Find where the given text appears and provide that cell's center as (X, Y) coordinate. 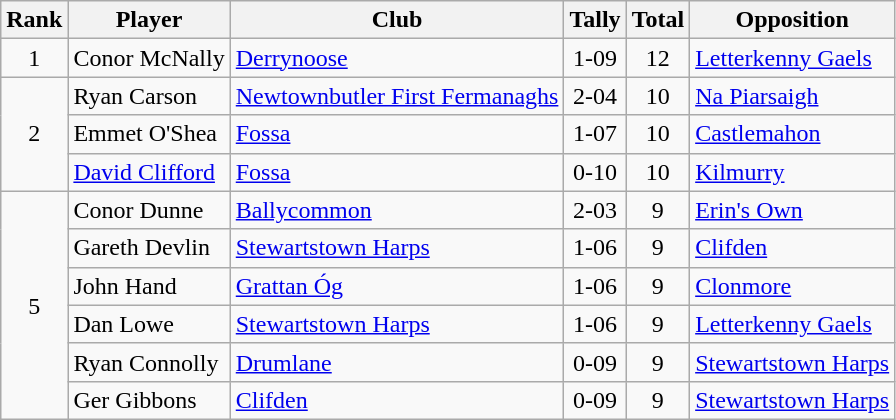
Gareth Devlin (149, 248)
Club (397, 20)
Newtownbutler First Fermanaghs (397, 96)
Opposition (792, 20)
1 (34, 58)
0-10 (595, 172)
Tally (595, 20)
Ger Gibbons (149, 400)
Clonmore (792, 286)
Emmet O'Shea (149, 134)
1-09 (595, 58)
Dan Lowe (149, 324)
Derrynoose (397, 58)
John Hand (149, 286)
Na Piarsaigh (792, 96)
2-03 (595, 210)
Ryan Carson (149, 96)
5 (34, 305)
2-04 (595, 96)
Drumlane (397, 362)
Total (658, 20)
Rank (34, 20)
Erin's Own (792, 210)
Ryan Connolly (149, 362)
Grattan Óg (397, 286)
Kilmurry (792, 172)
Player (149, 20)
Castlemahon (792, 134)
12 (658, 58)
Ballycommon (397, 210)
Conor McNally (149, 58)
David Clifford (149, 172)
2 (34, 134)
Conor Dunne (149, 210)
1-07 (595, 134)
